Determine the (x, y) coordinate at the center of the cell enclosing the given text.  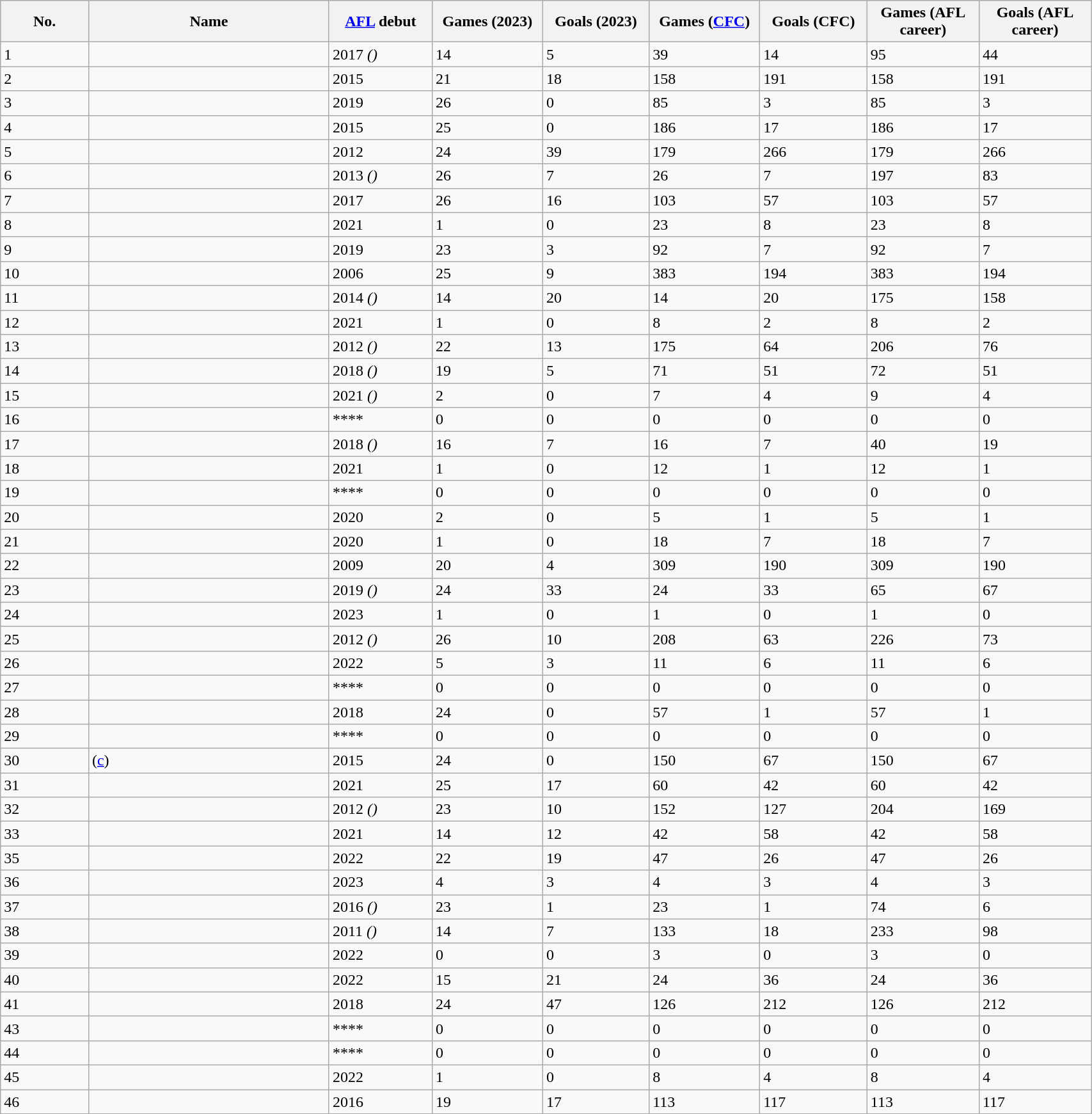
152 (705, 809)
64 (814, 347)
30 (45, 761)
71 (705, 371)
46 (45, 1101)
2012 (380, 152)
AFL debut (380, 22)
2006 (380, 273)
Goals (2023) (596, 22)
32 (45, 809)
208 (705, 639)
133 (705, 931)
41 (45, 1004)
206 (922, 347)
204 (922, 809)
197 (922, 176)
2016 () (380, 907)
31 (45, 785)
Games (2023) (487, 22)
98 (1035, 931)
83 (1035, 176)
No. (45, 22)
63 (814, 639)
35 (45, 858)
74 (922, 907)
73 (1035, 639)
(c) (209, 761)
65 (922, 590)
2017 () (380, 54)
29 (45, 736)
45 (45, 1077)
76 (1035, 347)
72 (922, 371)
2021 () (380, 395)
226 (922, 639)
Goals (CFC) (814, 22)
2009 (380, 566)
2016 (380, 1101)
28 (45, 712)
Games (AFL career) (922, 22)
37 (45, 907)
2011 () (380, 931)
127 (814, 809)
95 (922, 54)
169 (1035, 809)
Goals (AFL career) (1035, 22)
233 (922, 931)
38 (45, 931)
Name (209, 22)
2019 () (380, 590)
Games (CFC) (705, 22)
2017 (380, 200)
2013 () (380, 176)
43 (45, 1028)
2014 () (380, 298)
27 (45, 687)
